Return [x, y] of the center of cell containing provided text 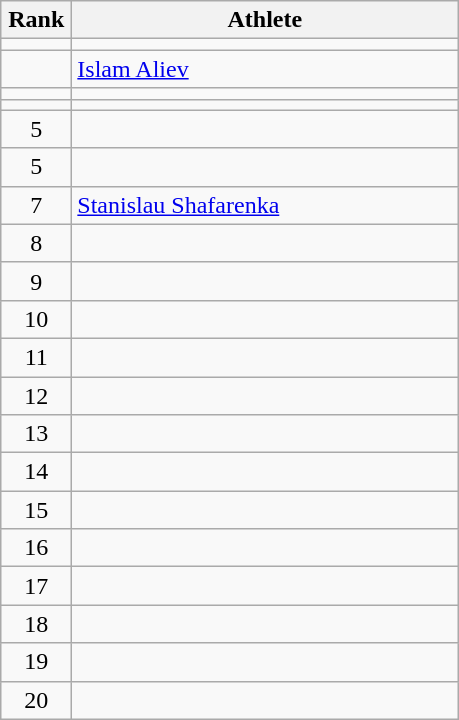
9 [36, 281]
7 [36, 205]
14 [36, 472]
11 [36, 357]
10 [36, 319]
16 [36, 548]
20 [36, 700]
17 [36, 586]
12 [36, 395]
19 [36, 662]
Islam Aliev [265, 69]
18 [36, 624]
13 [36, 434]
8 [36, 243]
15 [36, 510]
Rank [36, 20]
Athlete [265, 20]
Stanislau Shafarenka [265, 205]
